Scan for the cell matching the given text and deliver its (X, Y) coordinate at center. 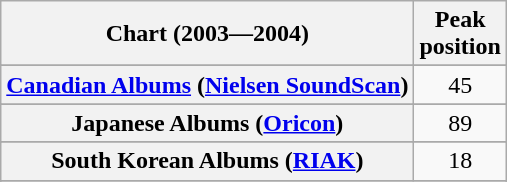
Canadian Albums (Nielsen SoundScan) (208, 85)
South Korean Albums (RIAK) (208, 161)
Chart (2003—2004) (208, 34)
18 (460, 161)
Peakposition (460, 34)
45 (460, 85)
Japanese Albums (Oricon) (208, 123)
89 (460, 123)
